Return the [X, Y] coordinate for the center point of the cell that contains the specified text.  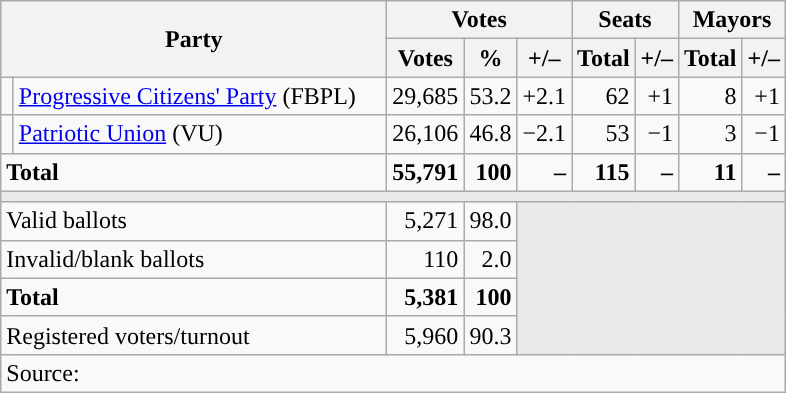
2.0 [490, 259]
5,271 [426, 221]
53 [604, 134]
Progressive Citizens' Party (FBPL) [200, 96]
Invalid/blank ballots [194, 259]
Valid ballots [194, 221]
Mayors [732, 20]
+2.1 [544, 96]
% [490, 58]
115 [604, 172]
Seats [626, 20]
29,685 [426, 96]
3 [710, 134]
Source: [394, 373]
−2.1 [544, 134]
5,960 [426, 335]
Party [194, 39]
55,791 [426, 172]
11 [710, 172]
Registered voters/turnout [194, 335]
90.3 [490, 335]
110 [426, 259]
62 [604, 96]
5,381 [426, 297]
8 [710, 96]
Patriotic Union (VU) [200, 134]
26,106 [426, 134]
53.2 [490, 96]
46.8 [490, 134]
98.0 [490, 221]
